Pinpoint the cell where the given text exists, returning its (x, y) midpoint coordinate. 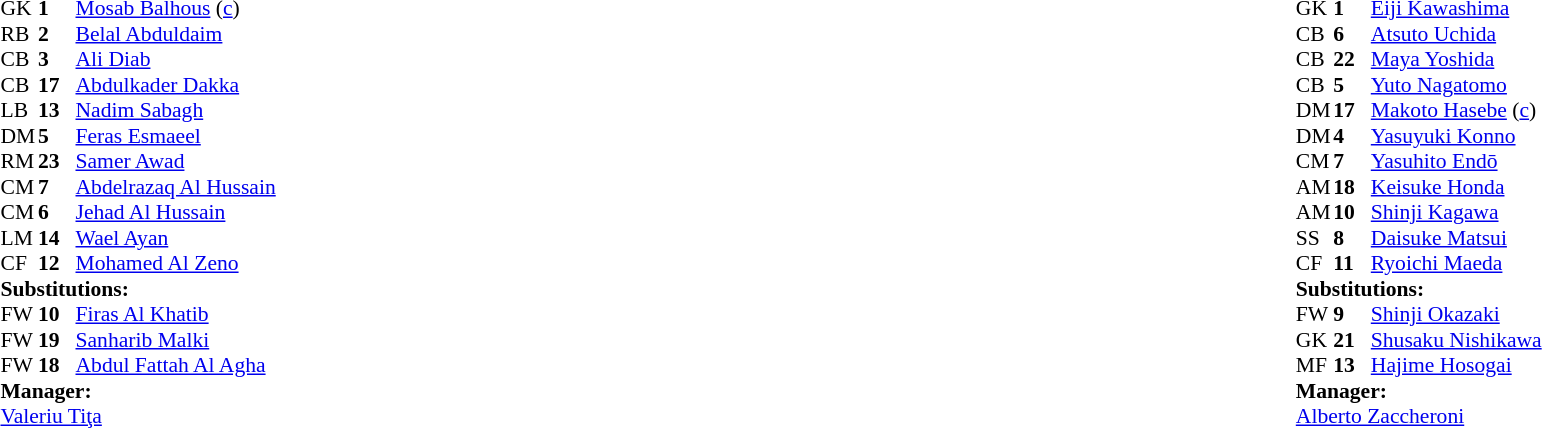
Keisuke Honda (1456, 187)
8 (1352, 238)
Sanharib Malki (176, 340)
Feras Esmaeel (176, 136)
4 (1352, 136)
Makoto Hasebe (c) (1456, 111)
Abdulkader Dakka (176, 85)
Maya Yoshida (1456, 59)
Ali Diab (176, 59)
LB (19, 111)
Abdelrazaq Al Hussain (176, 187)
21 (1352, 340)
Belal Abduldaim (176, 34)
Yasuyuki Konno (1456, 136)
Wael Ayan (176, 238)
14 (57, 238)
Yuto Nagatomo (1456, 85)
12 (57, 263)
GK (1315, 340)
Shinji Kagawa (1456, 213)
Jehad Al Hussain (176, 213)
Atsuto Uchida (1456, 34)
Shusaku Nishikawa (1456, 340)
19 (57, 340)
LM (19, 238)
Nadim Sabagh (176, 111)
Samer Awad (176, 161)
Firas Al Khatib (176, 315)
Daisuke Matsui (1456, 238)
MF (1315, 365)
Abdul Fattah Al Agha (176, 365)
11 (1352, 263)
9 (1352, 315)
Ryoichi Maeda (1456, 263)
Shinji Okazaki (1456, 315)
Yasuhito Endō (1456, 161)
SS (1315, 238)
Hajime Hosogai (1456, 365)
23 (57, 161)
3 (57, 59)
Mohamed Al Zeno (176, 263)
22 (1352, 59)
2 (57, 34)
RM (19, 161)
RB (19, 34)
